Find where the given text appears and provide that cell's center as [X, Y] coordinate. 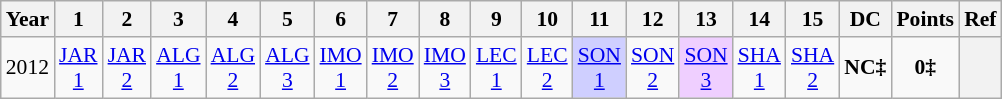
SHA1 [760, 68]
Year [28, 19]
8 [445, 19]
SHA2 [812, 68]
14 [760, 19]
ALG1 [178, 68]
11 [600, 19]
SON1 [600, 68]
IMO3 [445, 68]
13 [706, 19]
10 [548, 19]
IMO1 [341, 68]
1 [78, 19]
SON2 [652, 68]
Ref [980, 19]
JAR2 [128, 68]
LEC1 [496, 68]
6 [341, 19]
9 [496, 19]
2 [128, 19]
Points [925, 19]
15 [812, 19]
ALG2 [233, 68]
NC‡ [865, 68]
12 [652, 19]
4 [233, 19]
LEC2 [548, 68]
ALG3 [287, 68]
7 [393, 19]
IMO2 [393, 68]
2012 [28, 68]
5 [287, 19]
DC [865, 19]
JAR1 [78, 68]
SON3 [706, 68]
0‡ [925, 68]
3 [178, 19]
